Return (X, Y) of the center of cell containing provided text 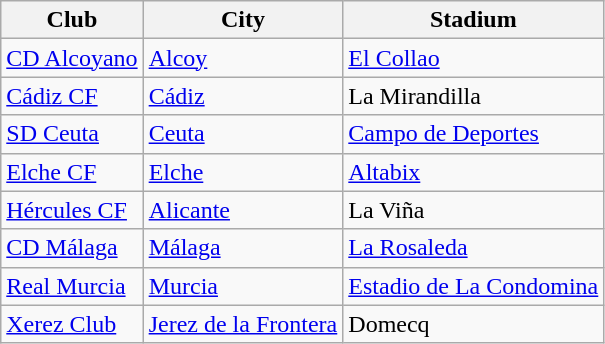
Stadium (474, 20)
La Mirandilla (474, 96)
La Rosaleda (474, 248)
Campo de Deportes (474, 134)
Ceuta (243, 134)
Club (72, 20)
Estadio de La Condomina (474, 286)
City (243, 20)
SD Ceuta (72, 134)
Málaga (243, 248)
Murcia (243, 286)
CD Alcoyano (72, 58)
Alicante (243, 210)
Elche CF (72, 172)
La Viña (474, 210)
Jerez de la Frontera (243, 324)
Hércules CF (72, 210)
El Collao (474, 58)
Domecq (474, 324)
Cádiz (243, 96)
Elche (243, 172)
Altabix (474, 172)
Alcoy (243, 58)
CD Málaga (72, 248)
Xerez Club (72, 324)
Real Murcia (72, 286)
Cádiz CF (72, 96)
